Return the [X, Y] coordinate for the center point of the cell that contains the specified text.  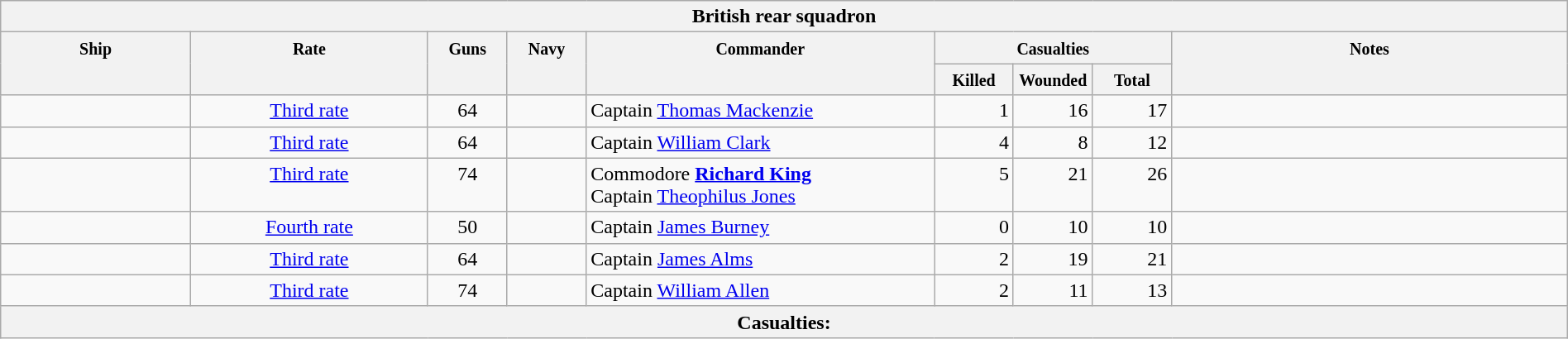
16 [1053, 111]
Casualties [1054, 48]
11 [1053, 290]
Total [1132, 79]
Captain William Allen [761, 290]
British rear squadron [784, 17]
Guns [467, 64]
Commodore Richard KingCaptain Theophilus Jones [761, 185]
Casualties: [784, 322]
Fourth rate [309, 227]
12 [1132, 142]
Captain William Clark [761, 142]
17 [1132, 111]
8 [1053, 142]
4 [974, 142]
5 [974, 185]
Notes [1370, 64]
13 [1132, 290]
Captain Thomas Mackenzie [761, 111]
Navy [547, 64]
Killed [974, 79]
Captain James Burney [761, 227]
19 [1053, 259]
Commander [761, 64]
0 [974, 227]
26 [1132, 185]
1 [974, 111]
Captain James Alms [761, 259]
Wounded [1053, 79]
50 [467, 227]
Rate [309, 64]
Ship [96, 64]
